Return the [X, Y] coordinate for the center point of the cell that contains the specified text.  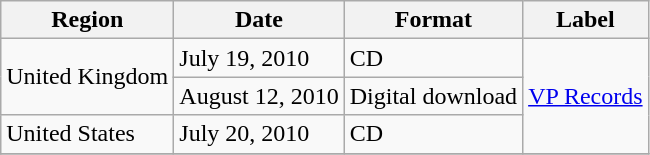
VP Records [586, 96]
Region [88, 20]
Label [586, 20]
July 19, 2010 [259, 58]
August 12, 2010 [259, 96]
Format [433, 20]
Digital download [433, 96]
Date [259, 20]
United Kingdom [88, 77]
July 20, 2010 [259, 134]
United States [88, 134]
